Detect which cell encompasses the target text, then output its [x, y] center coordinate. 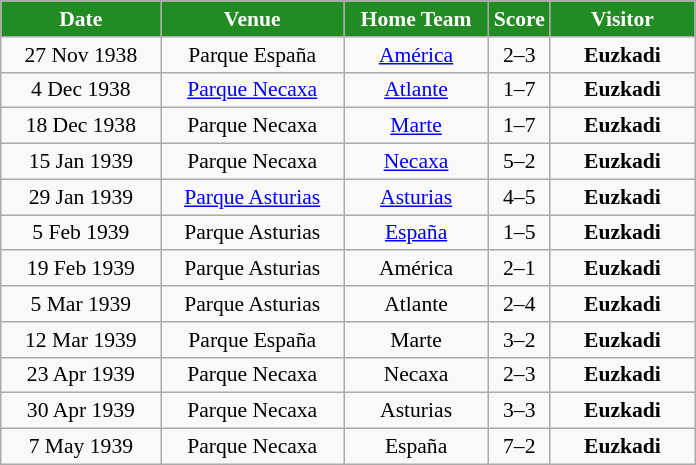
7 May 1939 [81, 447]
3–3 [520, 411]
30 Apr 1939 [81, 411]
5 Mar 1939 [81, 304]
Venue [252, 19]
4–5 [520, 197]
5 Feb 1939 [81, 233]
27 Nov 1938 [81, 55]
7–2 [520, 447]
2–4 [520, 304]
5–2 [520, 162]
Score [520, 19]
2–1 [520, 269]
3–2 [520, 340]
15 Jan 1939 [81, 162]
Home Team [416, 19]
Date [81, 19]
19 Feb 1939 [81, 269]
1–5 [520, 233]
18 Dec 1938 [81, 126]
12 Mar 1939 [81, 340]
Visitor [622, 19]
29 Jan 1939 [81, 197]
4 Dec 1938 [81, 90]
23 Apr 1939 [81, 375]
